Provide the [X, Y] coordinate of the cell's center where the given text is located.  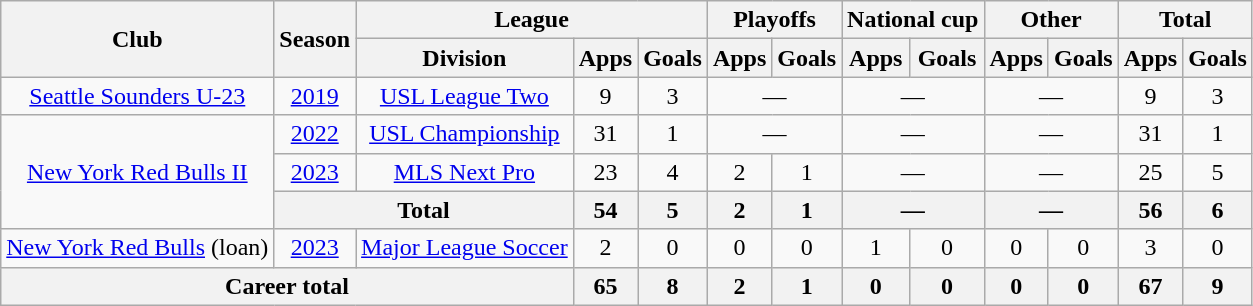
USL Championship [465, 134]
MLS Next Pro [465, 172]
League [532, 20]
Other [1051, 20]
Seattle Sounders U-23 [138, 96]
2019 [315, 96]
4 [673, 172]
New York Red Bulls II [138, 172]
National cup [913, 20]
Club [138, 39]
Major League Soccer [465, 248]
6 [1218, 210]
23 [605, 172]
USL League Two [465, 96]
Division [465, 58]
Playoffs [774, 20]
54 [605, 210]
Season [315, 39]
Career total [287, 286]
New York Red Bulls (loan) [138, 248]
67 [1150, 286]
65 [605, 286]
25 [1150, 172]
8 [673, 286]
56 [1150, 210]
2022 [315, 134]
